Return the [x, y] coordinate for the center point of the cell that contains the specified text.  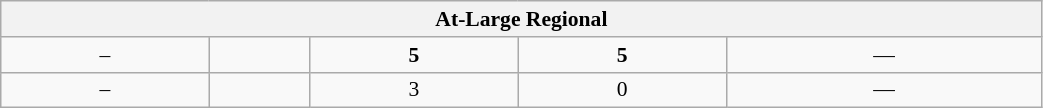
At-Large Regional [522, 19]
0 [622, 90]
3 [414, 90]
